Scan for the cell matching the given text and deliver its (x, y) coordinate at center. 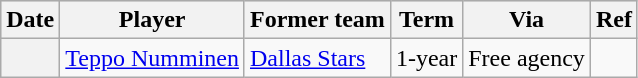
Player (152, 20)
Free agency (527, 58)
Ref (614, 20)
Dallas Stars (317, 58)
Term (426, 20)
Teppo Numminen (152, 58)
Date (30, 20)
Former team (317, 20)
1-year (426, 58)
Via (527, 20)
